Detect which cell encompasses the target text, then output its [X, Y] center coordinate. 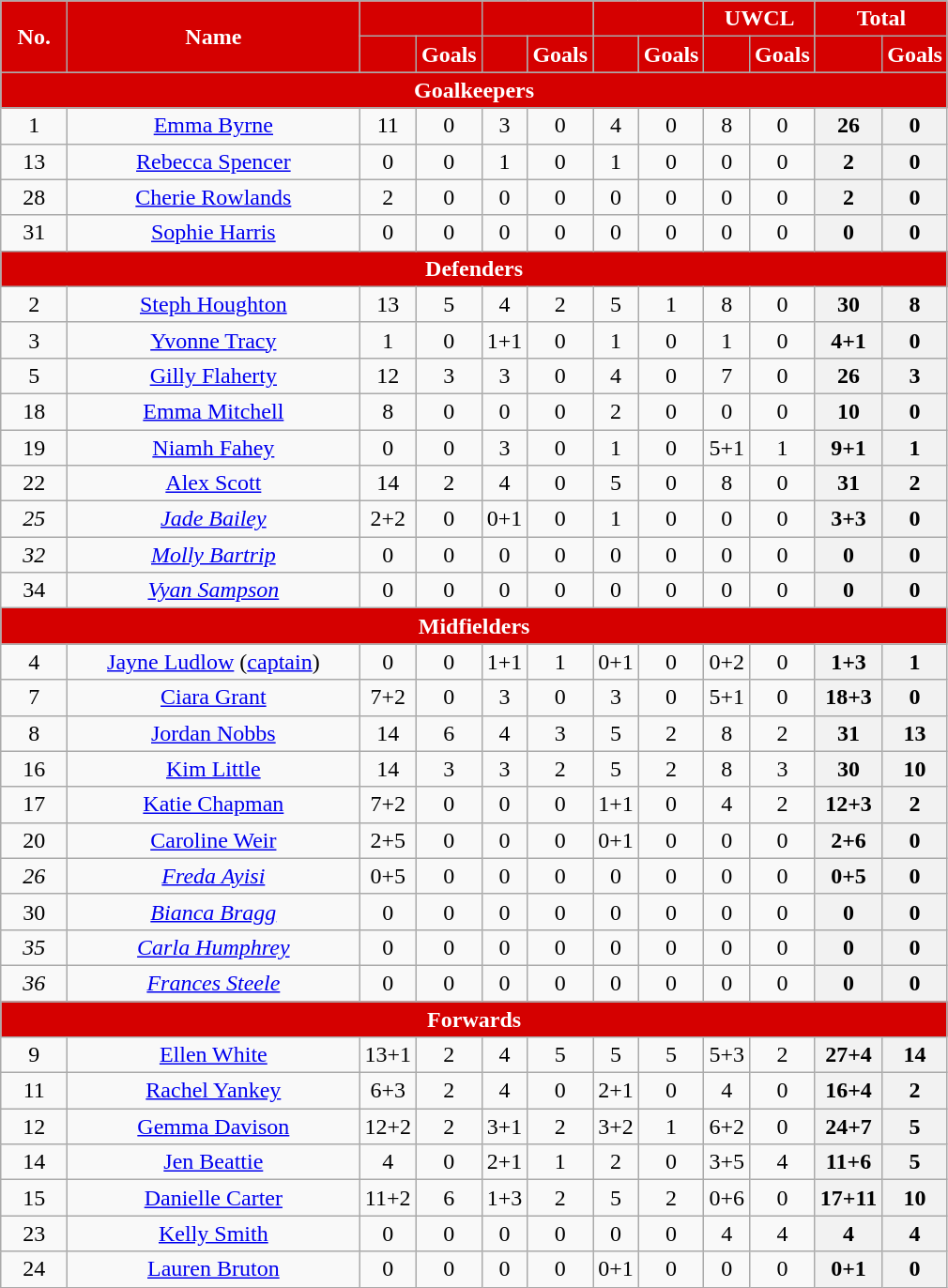
35 [34, 947]
3+3 [849, 519]
Danielle Carter [214, 1198]
5+3 [726, 1055]
Sophie Harris [214, 233]
Carla Humphrey [214, 947]
28 [34, 197]
Defenders [475, 268]
Kelly Smith [214, 1234]
9+1 [849, 448]
Niamh Fahey [214, 448]
Molly Bartrip [214, 555]
Ellen White [214, 1055]
Name [214, 37]
15 [34, 1198]
18+3 [849, 698]
0+6 [726, 1198]
Emma Byrne [214, 126]
Gilly Flaherty [214, 376]
12+3 [849, 805]
17+11 [849, 1198]
0+2 [726, 662]
Rachel Yankey [214, 1091]
18 [34, 411]
12+2 [389, 1127]
Katie Chapman [214, 805]
16+4 [849, 1091]
Alex Scott [214, 483]
27+4 [849, 1055]
Goalkeepers [475, 90]
Caroline Weir [214, 840]
Yvonne Tracy [214, 340]
11+6 [849, 1162]
No. [34, 37]
24+7 [849, 1127]
UWCL [759, 19]
6+2 [726, 1127]
22 [34, 483]
Jayne Ludlow (captain) [214, 662]
36 [34, 983]
Jade Bailey [214, 519]
Frances Steele [214, 983]
2+6 [849, 840]
4+1 [849, 340]
Jen Beattie [214, 1162]
Midfielders [475, 626]
23 [34, 1234]
9 [34, 1055]
Freda Ayisi [214, 876]
3+5 [726, 1162]
25 [34, 519]
3+1 [505, 1127]
Lauren Bruton [214, 1269]
20 [34, 840]
32 [34, 555]
Vyan Sampson [214, 590]
2+2 [389, 519]
Forwards [475, 1019]
3+2 [616, 1127]
6+3 [389, 1091]
Gemma Davison [214, 1127]
16 [34, 769]
Kim Little [214, 769]
34 [34, 590]
Ciara Grant [214, 698]
11+2 [389, 1198]
13+1 [389, 1055]
Total [880, 19]
Emma Mitchell [214, 411]
19 [34, 448]
Rebecca Spencer [214, 161]
24 [34, 1269]
Steph Houghton [214, 304]
Bianca Bragg [214, 912]
17 [34, 805]
Jordan Nobbs [214, 733]
2+5 [389, 840]
Cherie Rowlands [214, 197]
